Capture the cell that displays the provided text and extract its (x, y) central coordinate. 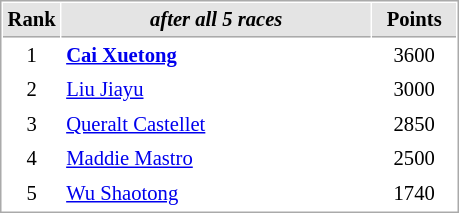
4 (32, 158)
2 (32, 90)
Queralt Castellet (216, 124)
2500 (414, 158)
3600 (414, 56)
5 (32, 194)
1740 (414, 194)
Maddie Mastro (216, 158)
Cai Xuetong (216, 56)
Points (414, 20)
2850 (414, 124)
3 (32, 124)
after all 5 races (216, 20)
Rank (32, 20)
Liu Jiayu (216, 90)
Wu Shaotong (216, 194)
3000 (414, 90)
1 (32, 56)
